Scan for the cell matching the given text and deliver its [X, Y] coordinate at center. 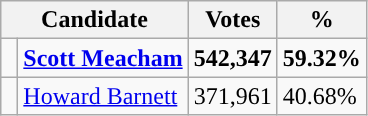
Votes [232, 20]
59.32% [322, 58]
Scott Meacham [103, 58]
Howard Barnett [103, 96]
Candidate [94, 20]
% [322, 20]
40.68% [322, 96]
542,347 [232, 58]
371,961 [232, 96]
